Capture the cell that displays the provided text and extract its (X, Y) central coordinate. 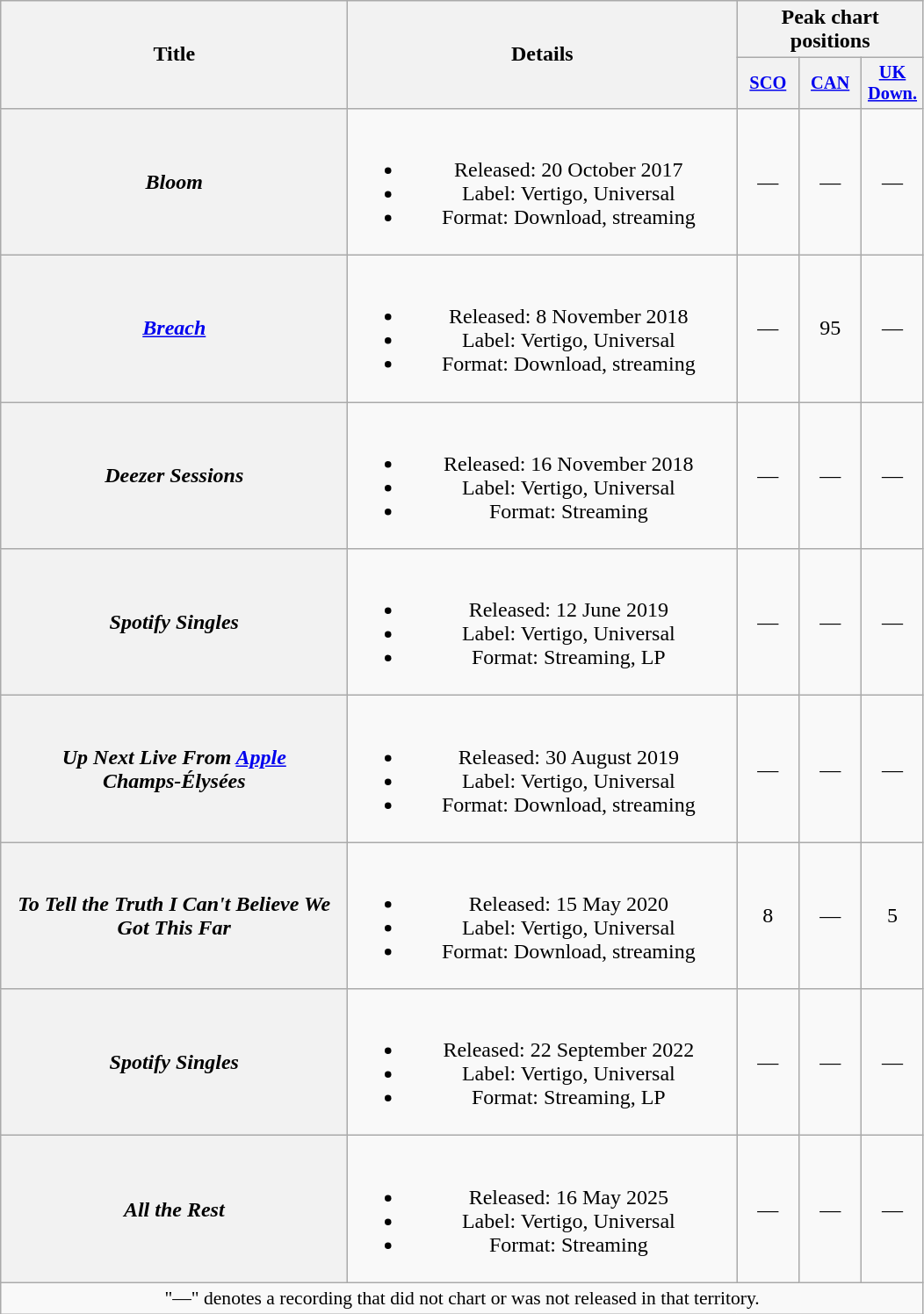
"—" denotes a recording that did not chart or was not released in that territory. (462, 1298)
Released: 30 August 2019Label: Vertigo, UniversalFormat: Download, streaming (543, 769)
Deezer Sessions (174, 476)
SCO (768, 83)
Breach (174, 328)
Released: 16 May 2025Label: Vertigo, UniversalFormat: Streaming (543, 1209)
Released: 20 October 2017Label: Vertigo, UniversalFormat: Download, streaming (543, 181)
Released: 16 November 2018Label: Vertigo, UniversalFormat: Streaming (543, 476)
Released: 12 June 2019Label: Vertigo, UniversalFormat: Streaming, LP (543, 622)
95 (831, 328)
Released: 22 September 2022Label: Vertigo, UniversalFormat: Streaming, LP (543, 1063)
5 (892, 915)
Up Next Live From AppleChamps-Élysées (174, 769)
Title (174, 54)
Released: 15 May 2020Label: Vertigo, UniversalFormat: Download, streaming (543, 915)
To Tell the Truth I Can't Believe We Got This Far (174, 915)
Released: 8 November 2018Label: Vertigo, UniversalFormat: Download, streaming (543, 328)
Details (543, 54)
Bloom (174, 181)
Peak chart positions (831, 30)
UKDown. (892, 83)
8 (768, 915)
CAN (831, 83)
All the Rest (174, 1209)
